Pinpoint the cell where the given text exists, returning its [X, Y] midpoint coordinate. 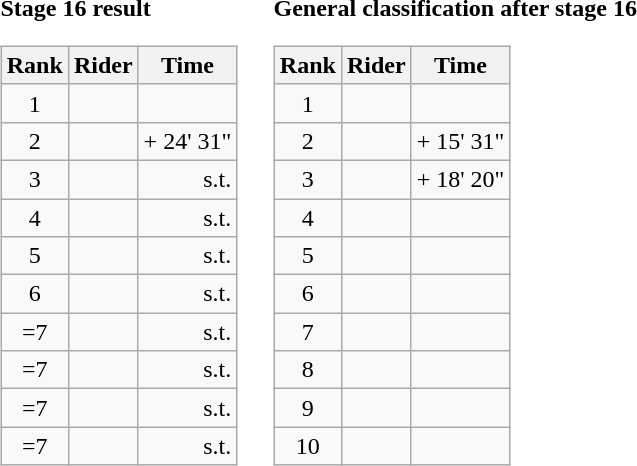
10 [308, 446]
+ 18' 20" [460, 179]
8 [308, 370]
7 [308, 332]
+ 24' 31" [188, 141]
9 [308, 408]
+ 15' 31" [460, 141]
